Provide the [x, y] coordinate of the cell's center where the given text is located.  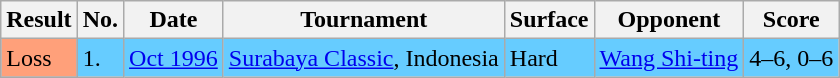
Tournament [364, 20]
4–6, 0–6 [792, 58]
Surabaya Classic, Indonesia [364, 58]
Loss [39, 58]
Result [39, 20]
No. [100, 20]
Opponent [669, 20]
Oct 1996 [174, 58]
Score [792, 20]
Wang Shi-ting [669, 58]
1. [100, 58]
Hard [549, 58]
Surface [549, 20]
Date [174, 20]
